Locate the cell with the specified text and output its (X, Y) center coordinate. 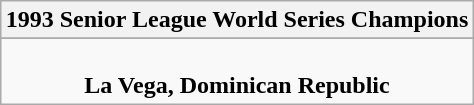
La Vega, Dominican Republic (237, 72)
1993 Senior League World Series Champions (237, 20)
